For the text-containing cell, return its midpoint in (x, y) coordinate format. 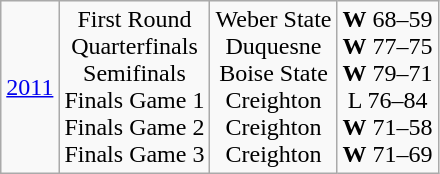
Weber StateDuquesneBoise StateCreightonCreightonCreighton (274, 88)
First RoundQuarterfinalsSemifinalsFinals Game 1Finals Game 2Finals Game 3 (134, 88)
W 68–59W 77–75W 79–71L 76–84W 71–58W 71–69 (388, 88)
2011 (30, 88)
